Capture the cell that displays the provided text and extract its (X, Y) central coordinate. 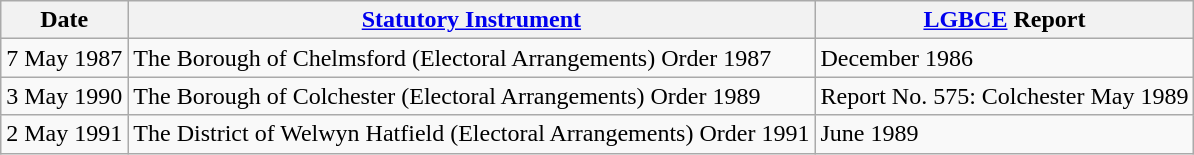
The Borough of Colchester (Electoral Arrangements) Order 1989 (472, 96)
7 May 1987 (64, 58)
Statutory Instrument (472, 20)
December 1986 (1004, 58)
June 1989 (1004, 134)
LGBCE Report (1004, 20)
Report No. 575: Colchester May 1989 (1004, 96)
2 May 1991 (64, 134)
The District of Welwyn Hatfield (Electoral Arrangements) Order 1991 (472, 134)
3 May 1990 (64, 96)
Date (64, 20)
The Borough of Chelmsford (Electoral Arrangements) Order 1987 (472, 58)
